Output the (X, Y) coordinate of the center of the cell containing the given text.  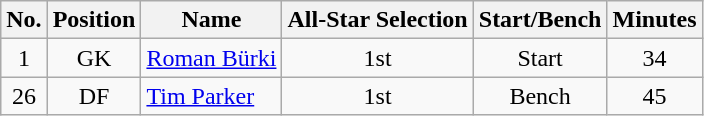
No. (24, 20)
Bench (540, 96)
Name (212, 20)
Minutes (654, 20)
Tim Parker (212, 96)
26 (24, 96)
34 (654, 58)
45 (654, 96)
All-Star Selection (378, 20)
DF (94, 96)
Start/Bench (540, 20)
GK (94, 58)
Position (94, 20)
Roman Bürki (212, 58)
Start (540, 58)
1 (24, 58)
